Provide the [x, y] coordinate of the cell's center where the given text is located.  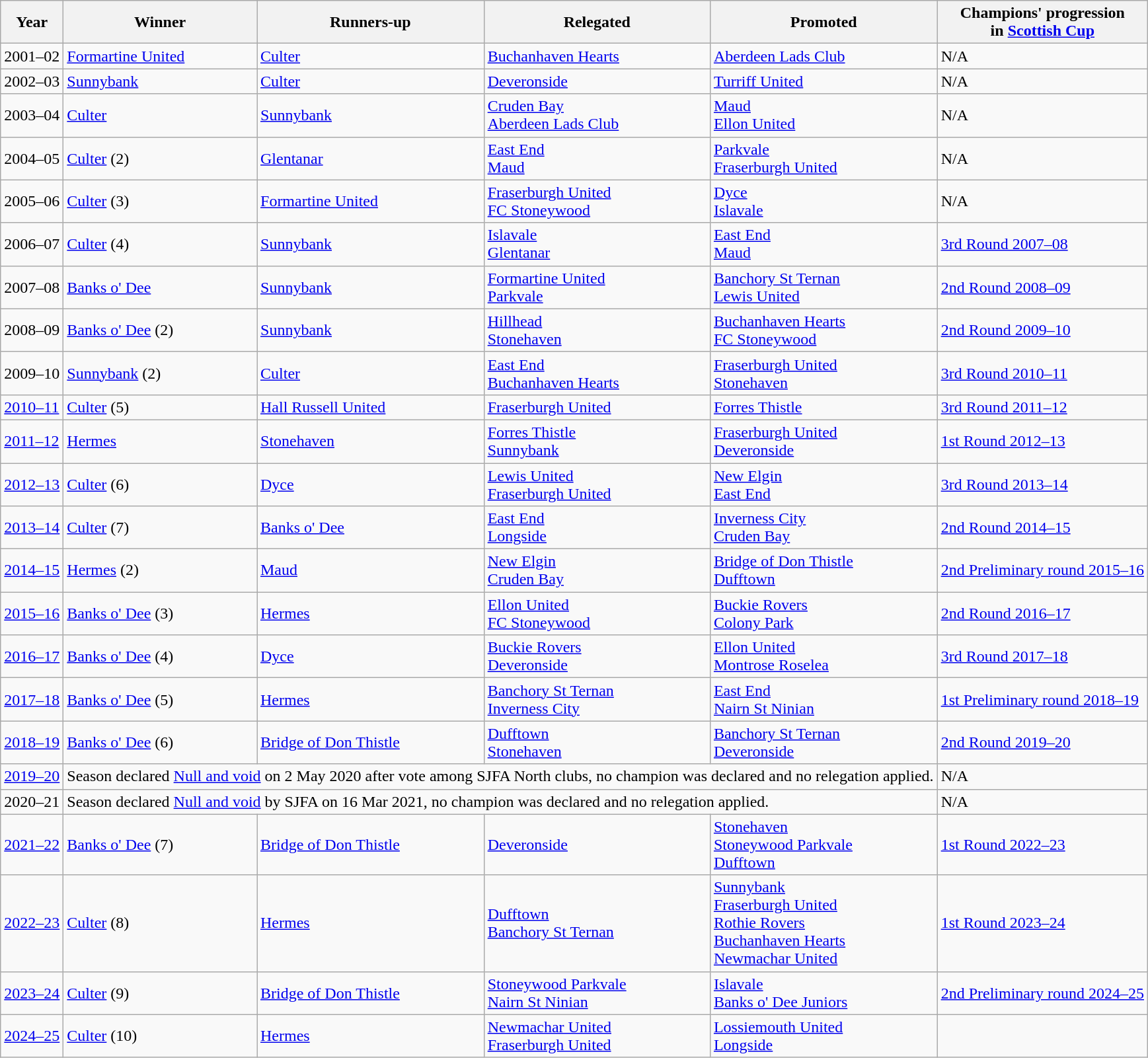
Banks o' Dee (2) [160, 330]
2nd Preliminary round 2015–16 [1042, 571]
DyceIslavale [823, 201]
Banks o' Dee (4) [160, 657]
Banks o' Dee (7) [160, 845]
New ElginCruden Bay [597, 571]
Formartine UnitedParkvale [597, 287]
2018–19 [32, 743]
Fraserburgh United [597, 407]
Ellon UnitedFC Stoneywood [597, 613]
2004–05 [32, 159]
3rd Round 2010–11 [1042, 373]
2021–22 [32, 845]
Fraserburgh UnitedDeveronside [823, 441]
Season declared Null and void on 2 May 2020 after vote among SJFA North clubs, no champion was declared and no relegation applied. [500, 776]
3rd Round 2011–12 [1042, 407]
Culter (6) [160, 484]
2017–18 [32, 699]
2nd Round 2014–15 [1042, 527]
Hall Russell United [370, 407]
1st Round 2012–13 [1042, 441]
Buckie RoversDeveronside [597, 657]
Buckie RoversColony Park [823, 613]
ParkvaleFraserburgh United [823, 159]
1st Round 2023–24 [1042, 923]
Culter (10) [160, 1036]
Aberdeen Lads Club [823, 56]
New ElginEast End [823, 484]
Cruden BayAberdeen Lads Club [597, 115]
2nd Round 2009–10 [1042, 330]
2001–02 [32, 56]
2nd Round 2008–09 [1042, 287]
2013–14 [32, 527]
Forres Thistle [823, 407]
Culter (7) [160, 527]
2023–24 [32, 993]
2nd Round 2019–20 [1042, 743]
Turriff United [823, 81]
Culter (4) [160, 245]
Banks o' Dee (5) [160, 699]
Culter (8) [160, 923]
2002–03 [32, 81]
DufftownStonehaven [597, 743]
2nd Round 2016–17 [1042, 613]
SunnybankFraserburgh UnitedRothie RoversBuchanhaven HeartsNewmachar United [823, 923]
Relegated [597, 22]
Sunnybank (2) [160, 373]
Stonehaven [370, 441]
2010–11 [32, 407]
1st Round 2022–23 [1042, 845]
Banks o' Dee (6) [160, 743]
Champions' progressionin Scottish Cup [1042, 22]
Banchory St TernanLewis United [823, 287]
Banchory St TernanDeveronside [823, 743]
3rd Round 2017–18 [1042, 657]
Year [32, 22]
IslavaleGlentanar [597, 245]
East EndBuchanhaven Hearts [597, 373]
Hermes (2) [160, 571]
HillheadStonehaven [597, 330]
Banchory St TernanInverness City [597, 699]
2012–13 [32, 484]
StonehavenStoneywood ParkvaleDufftown [823, 845]
Winner [160, 22]
Ellon UnitedMontrose Roselea [823, 657]
Fraserburgh UnitedFC Stoneywood [597, 201]
3rd Round 2007–08 [1042, 245]
2005–06 [32, 201]
2024–25 [32, 1036]
Lossiemouth UnitedLongside [823, 1036]
MaudEllon United [823, 115]
2003–04 [32, 115]
2006–07 [32, 245]
Culter (3) [160, 201]
Buchanhaven Hearts [597, 56]
Culter (2) [160, 159]
Newmachar UnitedFraserburgh United [597, 1036]
Promoted [823, 22]
2015–16 [32, 613]
2007–08 [32, 287]
East EndNairn St Ninian [823, 699]
2011–12 [32, 441]
Culter (5) [160, 407]
2009–10 [32, 373]
Season declared Null and void by SJFA on 16 Mar 2021, no champion was declared and no relegation applied. [500, 802]
Forres ThistleSunnybank [597, 441]
Runners-up [370, 22]
2019–20 [32, 776]
2020–21 [32, 802]
Fraserburgh UnitedStonehaven [823, 373]
2008–09 [32, 330]
Bridge of Don ThistleDufftown [823, 571]
2022–23 [32, 923]
3rd Round 2013–14 [1042, 484]
1st Preliminary round 2018–19 [1042, 699]
Stoneywood ParkvaleNairn St Ninian [597, 993]
IslavaleBanks o' Dee Juniors [823, 993]
Culter (9) [160, 993]
Buchanhaven HeartsFC Stoneywood [823, 330]
Maud [370, 571]
Inverness CityCruden Bay [823, 527]
2016–17 [32, 657]
Banks o' Dee (3) [160, 613]
Glentanar [370, 159]
2nd Preliminary round 2024–25 [1042, 993]
East EndLongside [597, 527]
Lewis UnitedFraserburgh United [597, 484]
DufftownBanchory St Ternan [597, 923]
2014–15 [32, 571]
